Find where the given text appears and provide that cell's center as [x, y] coordinate. 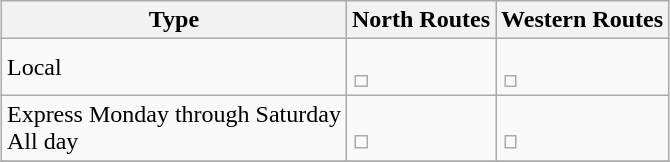
Western Routes [582, 20]
Type [174, 20]
North Routes [420, 20]
Express Monday through SaturdayAll day [174, 128]
Local [174, 68]
